Detect which cell encompasses the target text, then output its [x, y] center coordinate. 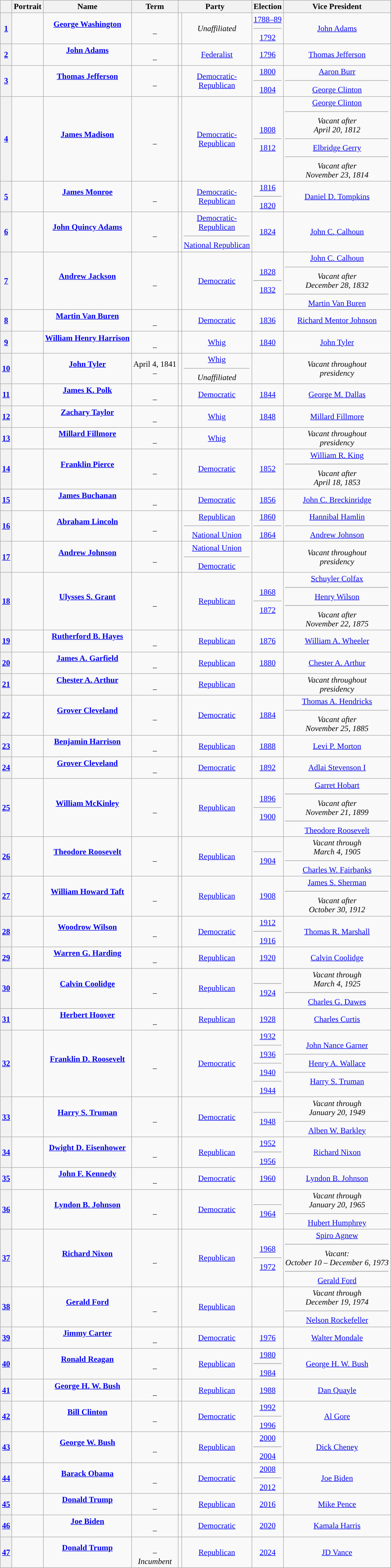
2 [6, 55]
1988 [267, 1390]
22 [6, 715]
Woodrow Wilson [87, 931]
1796 [267, 55]
Franklin Pierce [87, 469]
William Howard Taft [87, 896]
George Washington [87, 28]
Zachary Taylor [87, 416]
14 [6, 469]
Rutherford B. Hayes [87, 641]
Ulysses S. Grant [87, 601]
7 [6, 281]
2000 2004 [267, 1447]
1892 [267, 767]
1908 [267, 896]
John Nance Garner Henry A. Wallace Harry S. Truman [337, 1064]
James Madison [87, 139]
27 [6, 896]
Richard Mentor Johnson [337, 320]
Herbert Hoover [87, 1019]
James K. Polk [87, 394]
1932 1936 1940 1944 [267, 1064]
–Incumbent [155, 1552]
41 [6, 1390]
Vacant throughMarch 4, 1925 Charles G. Dawes [337, 989]
1816 1820 [267, 197]
Warren G. Harding [87, 958]
George M. Dallas [337, 394]
Jimmy Carter [87, 1338]
5 [6, 197]
25 [6, 808]
1888 [267, 746]
2008 2012 [267, 1478]
John C. Calhoun [337, 232]
Harry S. Truman [87, 1117]
William R. King Vacant afterApril 18, 1853 [337, 469]
1980 1984 [267, 1364]
Bill Clinton [87, 1416]
Vacant throughJanuary 20, 1949 Alben W. Barkley [337, 1117]
45 [6, 1504]
Benjamin Harrison [87, 746]
6 [6, 232]
47 [6, 1552]
1976 [267, 1338]
2020 [267, 1526]
1968 1972 [267, 1258]
Franklin D. Roosevelt [87, 1064]
37 [6, 1258]
1856 [267, 500]
Spiro Agnew Vacant:October 10 – December 6, 1973 Gerald Ford [337, 1258]
Thomas R. Marshall [337, 931]
38 [6, 1307]
Andrew Jackson [87, 281]
1992 1996 [267, 1416]
Charles Curtis [337, 1019]
Walter Mondale [337, 1338]
John C. Calhoun Vacant afterDecember 28, 1832 Martin Van Buren [337, 281]
April 4, 1841– [155, 368]
Martin Van Buren [87, 320]
Dick Cheney [337, 1447]
Garret Hobart Vacant afterNovember 21, 1899 Theodore Roosevelt [337, 808]
Andrew Johnson [87, 557]
1920 [267, 958]
Portrait [28, 7]
1884 [267, 715]
Dwight D. Eisenhower [87, 1152]
James Monroe [87, 197]
10 [6, 368]
Party [215, 7]
1948 [267, 1117]
43 [6, 1447]
Abraham Lincoln [87, 526]
National Union Democratic [217, 557]
3 [6, 81]
2024 [267, 1552]
Vacant throughJanuary 20, 1965 Hubert Humphrey [337, 1209]
Theodore Roosevelt [87, 856]
20 [6, 662]
Barack Obama [87, 1478]
Ronald Reagan [87, 1364]
29 [6, 958]
James A. Garfield [87, 662]
36 [6, 1209]
JD Vance [337, 1552]
1880 [267, 662]
1960 [267, 1179]
30 [6, 989]
1924 [267, 989]
Republican National Union [217, 526]
1824 [267, 232]
34 [6, 1152]
Unaffiliated [217, 28]
8 [6, 320]
32 [6, 1064]
William McKinley [87, 808]
Daniel D. Tompkins [337, 197]
Democratic-Republican National Republican [217, 232]
James S. Sherman Vacant afterOctober 30, 1912 [337, 896]
17 [6, 557]
18 [6, 601]
40 [6, 1364]
1836 [267, 320]
1828 1832 [267, 281]
12 [6, 416]
Schuyler Colfax Henry Wilson Vacant afterNovember 22, 1875 [337, 601]
35 [6, 1179]
1896 1900 [267, 808]
2016 [267, 1504]
Term [155, 7]
1844 [267, 394]
James Buchanan [87, 500]
Election [267, 7]
1808 1812 [267, 139]
11 [6, 394]
23 [6, 746]
1952 1956 [267, 1152]
Hannibal Hamlin Andrew Johnson [337, 526]
Aaron Burr George Clinton [337, 81]
21 [6, 685]
Levi P. Morton [337, 746]
Whig Unaffiliated [217, 368]
John C. Breckinridge [337, 500]
46 [6, 1526]
Al Gore [337, 1416]
39 [6, 1338]
1800 1804 [267, 81]
33 [6, 1117]
Mike Pence [337, 1504]
44 [6, 1478]
1964 [267, 1209]
13 [6, 439]
Name [87, 7]
1840 [267, 342]
9 [6, 342]
Thomas A. Hendricks Vacant afterNovember 25, 1885 [337, 715]
24 [6, 767]
42 [6, 1416]
31 [6, 1019]
1 [6, 28]
28 [6, 931]
1928 [267, 1019]
4 [6, 139]
1848 [267, 416]
John Quincy Adams [87, 232]
1876 [267, 641]
Dan Quayle [337, 1390]
Vacant throughDecember 19, 1974 Nelson Rockefeller [337, 1307]
John F. Kennedy [87, 1179]
Vice President [337, 7]
19 [6, 641]
1904 [267, 856]
George Clinton Vacant afterApril 20, 1812 Elbridge Gerry Vacant afterNovember 23, 1814 [337, 139]
Adlai Stevenson I [337, 767]
1860 1864 [267, 526]
1868 1872 [267, 601]
William Henry Harrison [87, 342]
George W. Bush [87, 1447]
Gerald Ford [87, 1307]
1788–89 1792 [267, 28]
Vacant throughMarch 4, 1905 Charles W. Fairbanks [337, 856]
16 [6, 526]
1852 [267, 469]
1912 1916 [267, 931]
William A. Wheeler [337, 641]
15 [6, 500]
26 [6, 856]
Kamala Harris [337, 1526]
Federalist [217, 55]
